Pinpoint the cell where the given text exists, returning its (X, Y) midpoint coordinate. 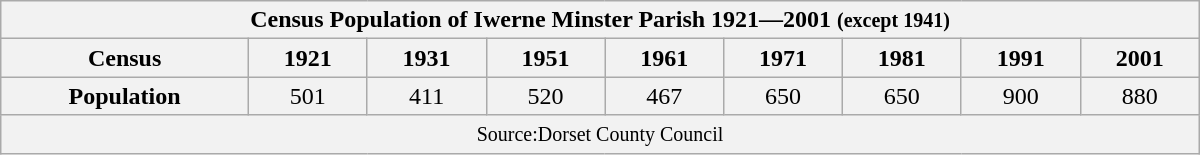
411 (426, 96)
1991 (1020, 58)
1981 (902, 58)
Population (125, 96)
1961 (664, 58)
1971 (784, 58)
501 (308, 96)
1951 (546, 58)
1921 (308, 58)
1931 (426, 58)
Census (125, 58)
Source:Dorset County Council (600, 134)
900 (1020, 96)
Census Population of Iwerne Minster Parish 1921—2001 (except 1941) (600, 20)
520 (546, 96)
2001 (1140, 58)
467 (664, 96)
880 (1140, 96)
